Search for the cell housing the specified text and yield its (X, Y) center coordinate. 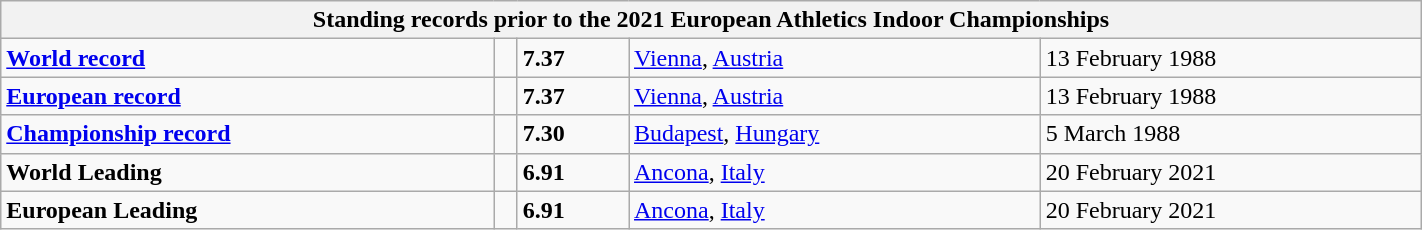
European Leading (248, 210)
7.30 (572, 134)
Championship record (248, 134)
European record (248, 96)
World Leading (248, 172)
Standing records prior to the 2021 European Athletics Indoor Championships (711, 20)
Budapest, Hungary (834, 134)
World record (248, 58)
5 March 1988 (1230, 134)
